Pinpoint the cell where the given text exists, returning its [X, Y] midpoint coordinate. 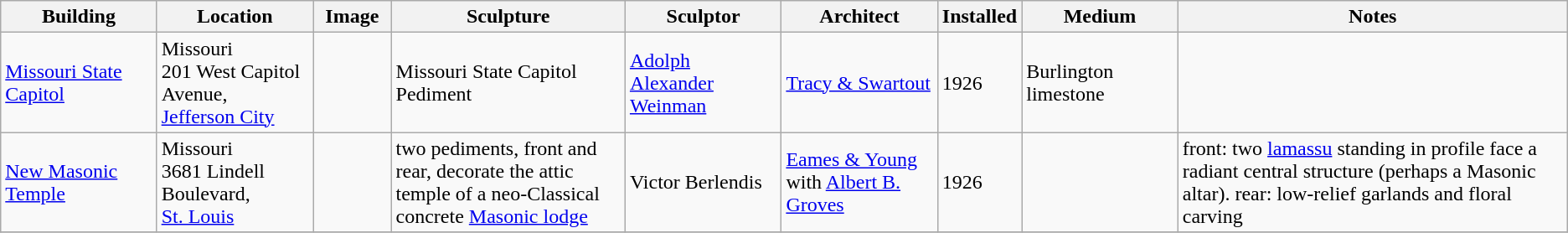
Sculptor [703, 17]
two pediments, front and rear, decorate the attic temple of a neo-Classical concrete Masonic lodge [508, 183]
Missouri State Capitol [79, 82]
Burlington limestone [1100, 82]
Missouri State Capitol Pediment [508, 82]
Missouri201 West Capitol Avenue,Jefferson City [235, 82]
Adolph Alexander Weinman [703, 82]
front: two lamassu standing in profile face a radiant central structure (perhaps a Masonic altar). rear: low-relief garlands and floral carving [1372, 183]
Notes [1372, 17]
New Masonic Temple [79, 183]
Building [79, 17]
Tracy & Swartout [859, 82]
Architect [859, 17]
Installed [979, 17]
Medium [1100, 17]
Victor Berlendis [703, 183]
Location [235, 17]
Image [352, 17]
Sculpture [508, 17]
Eames & Young with Albert B. Groves [859, 183]
Missouri3681 Lindell Boulevard,St. Louis [235, 183]
